Return [x, y] of the center of cell containing provided text 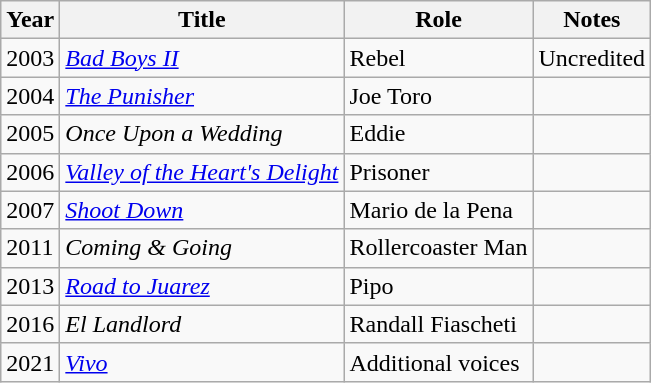
Bad Boys II [202, 58]
2021 [30, 362]
Vivo [202, 362]
2011 [30, 248]
Randall Fiascheti [438, 324]
2005 [30, 134]
2004 [30, 96]
Year [30, 20]
Prisoner [438, 172]
Joe Toro [438, 96]
Once Upon a Wedding [202, 134]
Role [438, 20]
2013 [30, 286]
2016 [30, 324]
Shoot Down [202, 210]
Valley of the Heart's Delight [202, 172]
2003 [30, 58]
Pipo [438, 286]
Mario de la Pena [438, 210]
Eddie [438, 134]
The Punisher [202, 96]
2007 [30, 210]
Title [202, 20]
Uncredited [592, 58]
Coming & Going [202, 248]
Road to Juarez [202, 286]
Rebel [438, 58]
El Landlord [202, 324]
Additional voices [438, 362]
2006 [30, 172]
Rollercoaster Man [438, 248]
Notes [592, 20]
